Search for the cell housing the specified text and yield its [x, y] center coordinate. 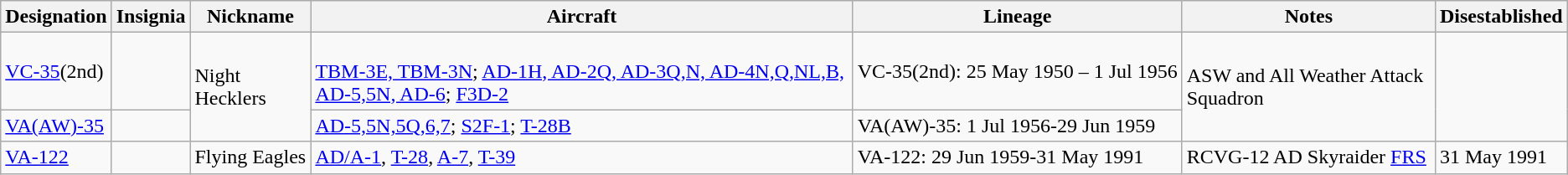
VA(AW)-35 [56, 126]
RCVG-12 AD Skyraider FRS [1308, 157]
AD-5,5N,5Q,6,7; S2F-1; T-28B [581, 126]
VC-35(2nd): 25 May 1950 – 1 Jul 1956 [1017, 71]
Insignia [151, 17]
Nickname [250, 17]
Lineage [1017, 17]
31 May 1991 [1501, 157]
ASW and All Weather Attack Squadron [1308, 87]
TBM-3E, TBM-3N; AD-1H, AD-2Q, AD-3Q,N, AD-4N,Q,NL,B, AD-5,5N, AD-6; F3D-2 [581, 71]
Disestablished [1501, 17]
Flying Eagles [250, 157]
AD/A-1, T-28, A-7, T-39 [581, 157]
Notes [1308, 17]
Night Hecklers [250, 87]
VC-35(2nd) [56, 71]
VA(AW)-35: 1 Jul 1956-29 Jun 1959 [1017, 126]
VA-122 [56, 157]
Designation [56, 17]
Aircraft [581, 17]
VA-122: 29 Jun 1959-31 May 1991 [1017, 157]
